Search for the cell housing the specified text and yield its (x, y) center coordinate. 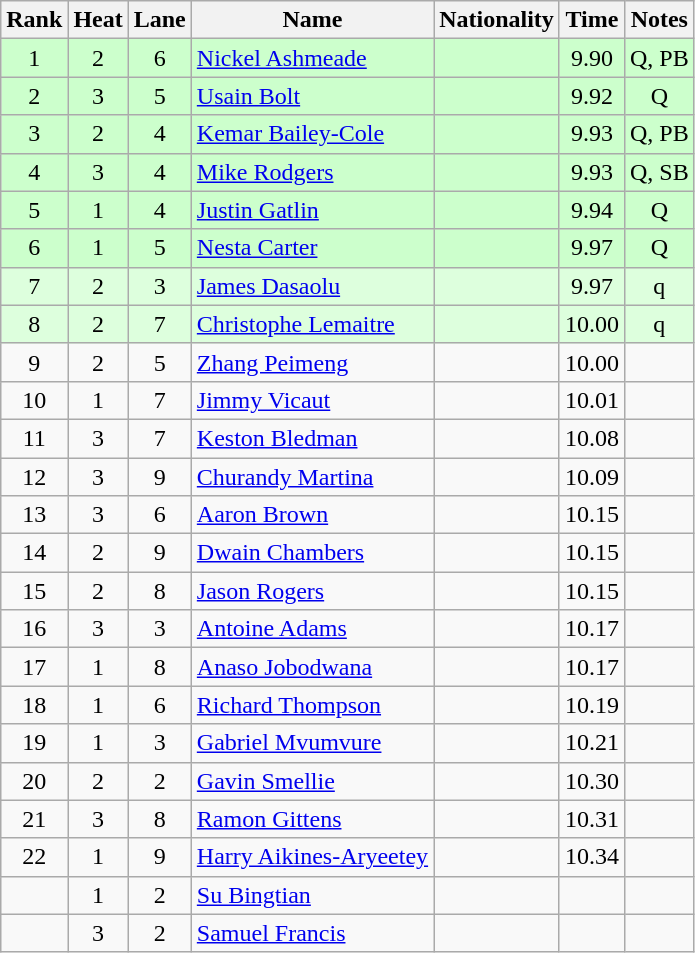
10.19 (592, 705)
10.08 (592, 438)
Q, SB (659, 172)
10.31 (592, 819)
20 (34, 781)
21 (34, 819)
13 (34, 515)
19 (34, 743)
Jimmy Vicaut (312, 400)
Anaso Jobodwana (312, 667)
10.09 (592, 477)
Nickel Ashmeade (312, 58)
James Dasaolu (312, 286)
Justin Gatlin (312, 210)
Antoine Adams (312, 629)
Time (592, 20)
Nationality (497, 20)
Lane (160, 20)
Rank (34, 20)
18 (34, 705)
Harry Aikines-Aryeetey (312, 857)
14 (34, 553)
Heat (98, 20)
16 (34, 629)
17 (34, 667)
10.01 (592, 400)
Samuel Francis (312, 933)
Usain Bolt (312, 96)
22 (34, 857)
9.90 (592, 58)
Gabriel Mvumvure (312, 743)
Richard Thompson (312, 705)
Nesta Carter (312, 248)
10.30 (592, 781)
Keston Bledman (312, 438)
Jason Rogers (312, 591)
Ramon Gittens (312, 819)
11 (34, 438)
15 (34, 591)
9.92 (592, 96)
Notes (659, 20)
Churandy Martina (312, 477)
Christophe Lemaitre (312, 324)
Kemar Bailey-Cole (312, 134)
12 (34, 477)
Dwain Chambers (312, 553)
9.94 (592, 210)
Su Bingtian (312, 895)
10.21 (592, 743)
Zhang Peimeng (312, 362)
10.34 (592, 857)
Name (312, 20)
10 (34, 400)
Gavin Smellie (312, 781)
Mike Rodgers (312, 172)
Aaron Brown (312, 515)
